Provide the [x, y] coordinate of the cell's center where the given text is located.  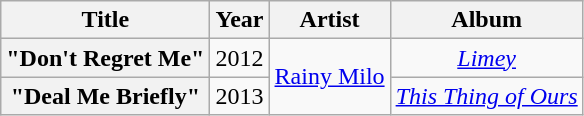
Rainy Milo [330, 77]
Artist [330, 20]
Album [486, 20]
2012 [240, 58]
"Deal Me Briefly" [106, 96]
2013 [240, 96]
This Thing of Ours [486, 96]
Year [240, 20]
Title [106, 20]
"Don't Regret Me" [106, 58]
Limey [486, 58]
